Output the (X, Y) coordinate of the center of the cell containing the given text.  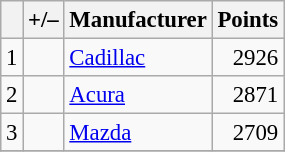
2 (12, 95)
1 (12, 58)
2871 (248, 95)
2709 (248, 133)
+/– (44, 20)
Cadillac (138, 58)
Mazda (138, 133)
Manufacturer (138, 20)
2926 (248, 58)
Acura (138, 95)
3 (12, 133)
Points (248, 20)
